Find where the given text appears and provide that cell's center as [x, y] coordinate. 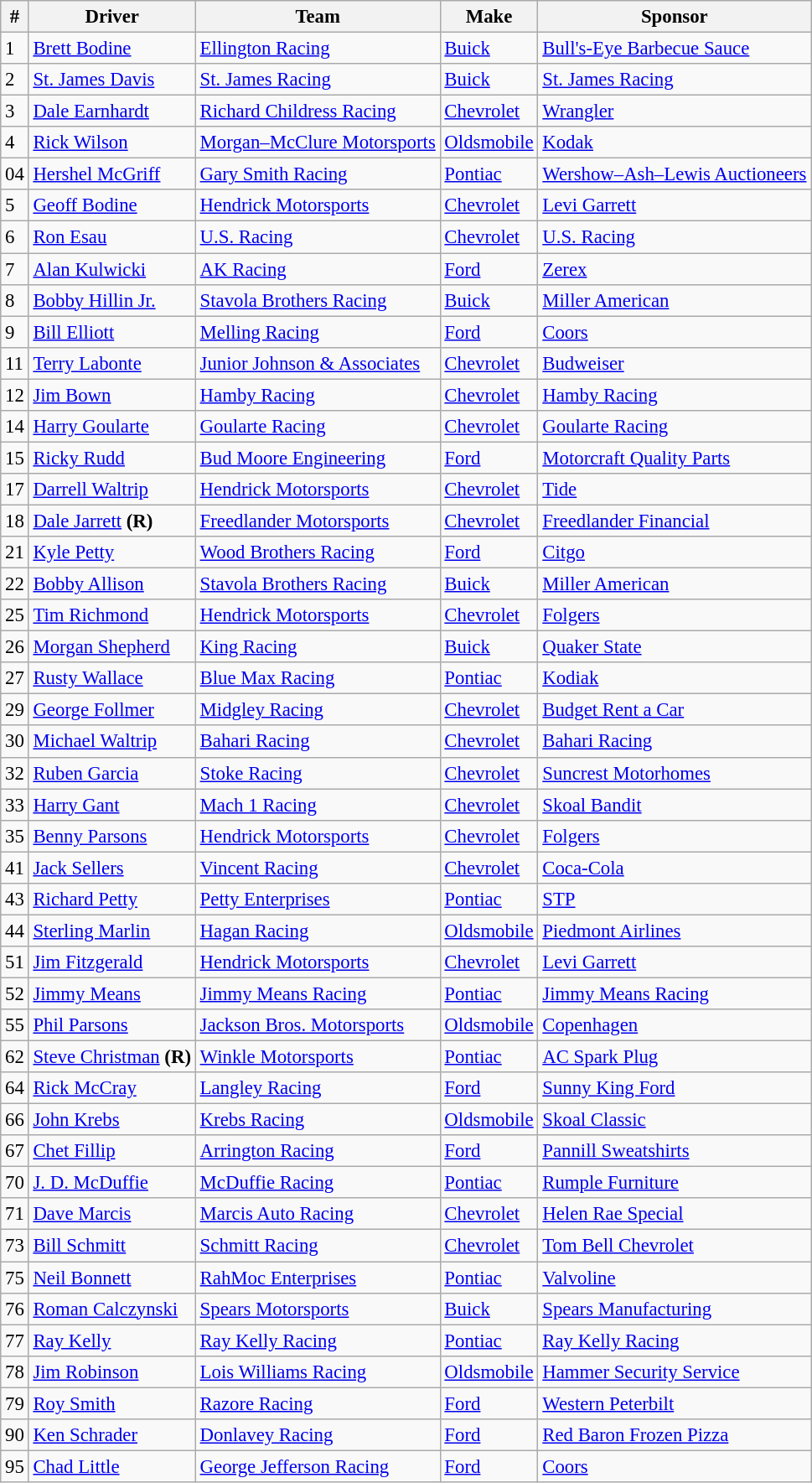
Midgley Racing [318, 710]
Steve Christman (R) [112, 1057]
Team [318, 17]
12 [15, 395]
Make [489, 17]
4 [15, 143]
21 [15, 552]
Copenhagen [675, 1025]
Morgan–McClure Motorsports [318, 143]
Bud Moore Engineering [318, 458]
Jackson Bros. Motorsports [318, 1025]
St. James Davis [112, 80]
77 [15, 1340]
44 [15, 931]
Chet Fillip [112, 1151]
18 [15, 521]
79 [15, 1403]
Hagan Racing [318, 931]
1 [15, 49]
Jim Fitzgerald [112, 962]
Jimmy Means [112, 993]
AK Racing [318, 269]
Kodiak [675, 678]
22 [15, 584]
41 [15, 868]
Bobby Hillin Jr. [112, 300]
King Racing [318, 647]
Langley Racing [318, 1088]
Winkle Motorsports [318, 1057]
Roman Calczynski [112, 1309]
Kyle Petty [112, 552]
29 [15, 710]
RahMoc Enterprises [318, 1278]
Lois Williams Racing [318, 1372]
Rick McCray [112, 1088]
Helen Rae Special [675, 1215]
Marcis Auto Racing [318, 1215]
George Follmer [112, 710]
71 [15, 1215]
8 [15, 300]
70 [15, 1183]
Alan Kulwicki [112, 269]
Petty Enterprises [318, 900]
Quaker State [675, 647]
76 [15, 1309]
Jim Robinson [112, 1372]
51 [15, 962]
Razore Racing [318, 1403]
Red Baron Frozen Pizza [675, 1435]
9 [15, 332]
Budweiser [675, 363]
Melling Racing [318, 332]
62 [15, 1057]
Ellington Racing [318, 49]
Dale Earnhardt [112, 111]
Coca-Cola [675, 868]
66 [15, 1120]
Geoff Bodine [112, 205]
27 [15, 678]
04 [15, 174]
Valvoline [675, 1278]
64 [15, 1088]
Roy Smith [112, 1403]
Citgo [675, 552]
Chad Little [112, 1466]
Richard Childress Racing [318, 111]
6 [15, 237]
Richard Petty [112, 900]
Ray Kelly [112, 1340]
Suncrest Motorhomes [675, 773]
11 [15, 363]
Bill Elliott [112, 332]
55 [15, 1025]
Rick Wilson [112, 143]
90 [15, 1435]
AC Spark Plug [675, 1057]
Motorcraft Quality Parts [675, 458]
Mach 1 Racing [318, 805]
Ruben Garcia [112, 773]
Morgan Shepherd [112, 647]
Rusty Wallace [112, 678]
Sunny King Ford [675, 1088]
Tim Richmond [112, 615]
Benny Parsons [112, 836]
73 [15, 1246]
Terry Labonte [112, 363]
Piedmont Airlines [675, 931]
Schmitt Racing [318, 1246]
McDuffie Racing [318, 1183]
Krebs Racing [318, 1120]
Neil Bonnett [112, 1278]
Harry Gant [112, 805]
John Krebs [112, 1120]
Darrell Waltrip [112, 490]
Ricky Rudd [112, 458]
Brett Bodine [112, 49]
Wershow–Ash–Lewis Auctioneers [675, 174]
Blue Max Racing [318, 678]
26 [15, 647]
Ken Schrader [112, 1435]
Skoal Bandit [675, 805]
Kodak [675, 143]
2 [15, 80]
Jack Sellers [112, 868]
Spears Manufacturing [675, 1309]
95 [15, 1466]
Tide [675, 490]
52 [15, 993]
Ron Esau [112, 237]
Dale Jarrett (R) [112, 521]
Skoal Classic [675, 1120]
30 [15, 742]
STP [675, 900]
Michael Waltrip [112, 742]
Arrington Racing [318, 1151]
Harry Goularte [112, 427]
Driver [112, 17]
Freedlander Financial [675, 521]
67 [15, 1151]
Junior Johnson & Associates [318, 363]
32 [15, 773]
5 [15, 205]
Donlavey Racing [318, 1435]
78 [15, 1372]
Budget Rent a Car [675, 710]
Wrangler [675, 111]
Western Peterbilt [675, 1403]
Pannill Sweatshirts [675, 1151]
Wood Brothers Racing [318, 552]
33 [15, 805]
Dave Marcis [112, 1215]
Freedlander Motorsports [318, 521]
3 [15, 111]
Bill Schmitt [112, 1246]
75 [15, 1278]
14 [15, 427]
35 [15, 836]
Bull's-Eye Barbecue Sauce [675, 49]
25 [15, 615]
# [15, 17]
Jim Bown [112, 395]
Tom Bell Chevrolet [675, 1246]
Phil Parsons [112, 1025]
Stoke Racing [318, 773]
Sterling Marlin [112, 931]
Bobby Allison [112, 584]
George Jefferson Racing [318, 1466]
Sponsor [675, 17]
Hershel McGriff [112, 174]
J. D. McDuffie [112, 1183]
Spears Motorsports [318, 1309]
Hammer Security Service [675, 1372]
17 [15, 490]
15 [15, 458]
Gary Smith Racing [318, 174]
43 [15, 900]
Rumple Furniture [675, 1183]
Zerex [675, 269]
7 [15, 269]
Vincent Racing [318, 868]
